From the cell containing the given text, extract its center point as (x, y) coordinate. 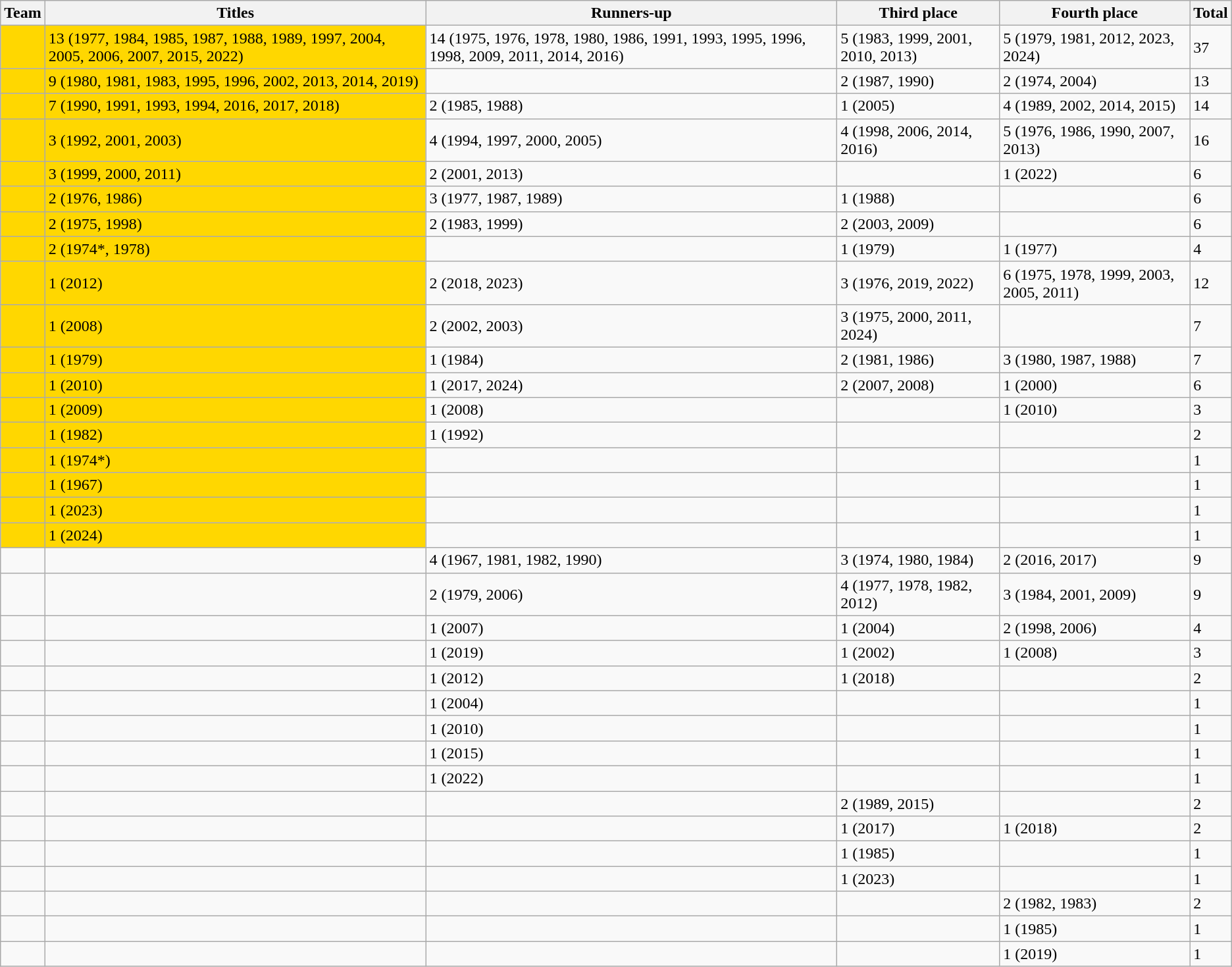
3 (1999, 2000, 2011) (236, 174)
4 (1994, 1997, 2000, 2005) (632, 140)
1 (1967) (236, 485)
16 (1211, 140)
1 (2005) (919, 106)
2 (2003, 2009) (919, 224)
1 (2017) (919, 829)
3 (1975, 2000, 2011, 2024) (919, 325)
2 (1979, 2006) (632, 594)
1 (2007) (632, 628)
2 (2016, 2017) (1095, 560)
1 (1977) (1095, 249)
1 (2009) (236, 410)
2 (1976, 1986) (236, 199)
1 (2002) (919, 653)
5 (1979, 1981, 2012, 2023, 2024) (1095, 47)
1 (2017, 2024) (632, 385)
Fourth place (1095, 13)
4 (1967, 1981, 1982, 1990) (632, 560)
1 (1974*) (236, 460)
3 (1984, 2001, 2009) (1095, 594)
1 (2015) (632, 753)
2 (1975, 1998) (236, 224)
2 (1985, 1988) (632, 106)
2 (1987, 1990) (919, 81)
2 (2018, 2023) (632, 283)
1 (1982) (236, 435)
2 (1981, 1986) (919, 359)
2 (1998, 2006) (1095, 628)
3 (1974, 1980, 1984) (919, 560)
2 (1974, 2004) (1095, 81)
2 (2007, 2008) (919, 385)
1 (2024) (236, 535)
4 (1998, 2006, 2014, 2016) (919, 140)
12 (1211, 283)
2 (2002, 2003) (632, 325)
2 (1974*, 1978) (236, 249)
Total (1211, 13)
3 (1980, 1987, 1988) (1095, 359)
6 (1975, 1978, 1999, 2003, 2005, 2011) (1095, 283)
14 (1975, 1976, 1978, 1980, 1986, 1991, 1993, 1995, 1996, 1998, 2009, 2011, 2014, 2016) (632, 47)
13 (1977, 1984, 1985, 1987, 1988, 1989, 1997, 2004, 2005, 2006, 2007, 2015, 2022) (236, 47)
3 (1977, 1987, 1989) (632, 199)
1 (1988) (919, 199)
1 (1984) (632, 359)
4 (1989, 2002, 2014, 2015) (1095, 106)
9 (1980, 1981, 1983, 1995, 1996, 2002, 2013, 2014, 2019) (236, 81)
3 (1992, 2001, 2003) (236, 140)
14 (1211, 106)
4 (1977, 1978, 1982, 2012) (919, 594)
2 (2001, 2013) (632, 174)
1 (1992) (632, 435)
Runners-up (632, 13)
Team (23, 13)
3 (1976, 2019, 2022) (919, 283)
37 (1211, 47)
1 (2000) (1095, 385)
2 (1982, 1983) (1095, 904)
5 (1983, 1999, 2001, 2010, 2013) (919, 47)
Titles (236, 13)
5 (1976, 1986, 1990, 2007, 2013) (1095, 140)
2 (1989, 2015) (919, 804)
Third place (919, 13)
7 (1990, 1991, 1993, 1994, 2016, 2017, 2018) (236, 106)
2 (1983, 1999) (632, 224)
13 (1211, 81)
